Provide the (X, Y) coordinate of the cell's center where the given text is located.  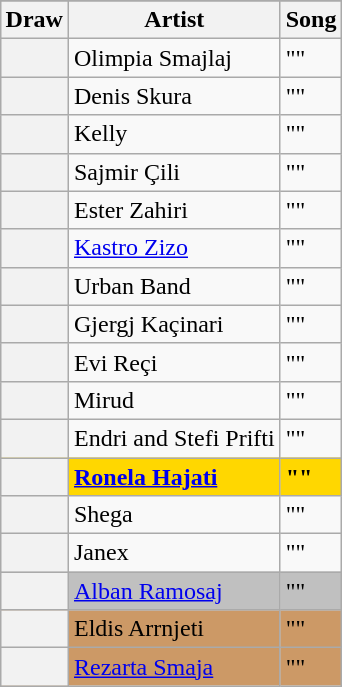
Janex (174, 553)
Kastro Zizo (174, 248)
Artist (174, 20)
Endri and Stefi Prifti (174, 438)
Ester Zahiri (174, 210)
Olimpia Smajlaj (174, 58)
Draw (34, 20)
Urban Band (174, 286)
Evi Reçi (174, 362)
Mirud (174, 400)
Denis Skura (174, 96)
Alban Ramosaj (174, 591)
Sajmir Çili (174, 172)
Gjergj Kaçinari (174, 324)
Song (311, 20)
Eldis Arrnjeti (174, 629)
Rezarta Smaja (174, 667)
Kelly (174, 134)
Ronela Hajati (174, 477)
Shega (174, 515)
